Find where the given text appears and provide that cell's center as (x, y) coordinate. 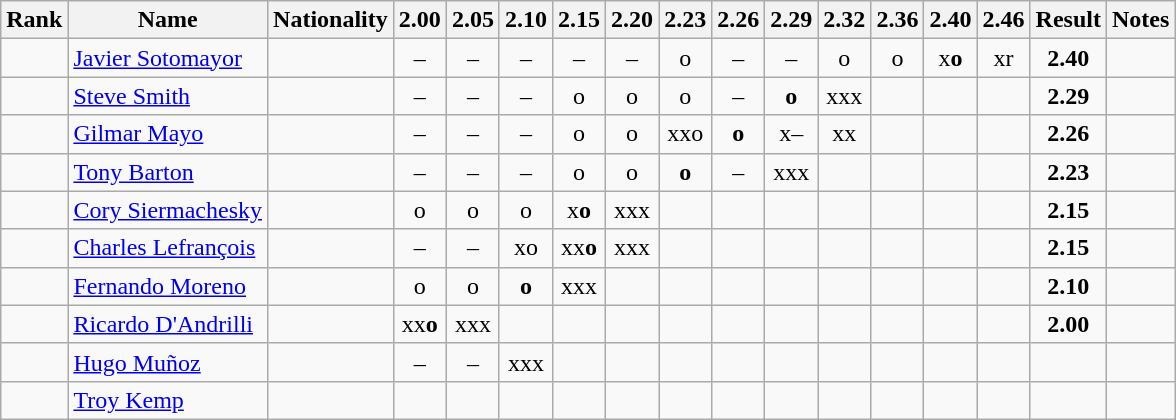
Rank (34, 20)
Ricardo D'Andrilli (168, 324)
Notes (1140, 20)
2.46 (1004, 20)
xr (1004, 58)
2.32 (844, 20)
Tony Barton (168, 172)
Gilmar Mayo (168, 134)
Troy Kemp (168, 400)
Charles Lefrançois (168, 248)
xx (844, 134)
2.05 (472, 20)
2.36 (898, 20)
Name (168, 20)
Nationality (331, 20)
x– (792, 134)
Fernando Moreno (168, 286)
Result (1068, 20)
Hugo Muñoz (168, 362)
2.20 (632, 20)
Cory Siermachesky (168, 210)
Javier Sotomayor (168, 58)
Steve Smith (168, 96)
